Search for the cell housing the specified text and yield its [X, Y] center coordinate. 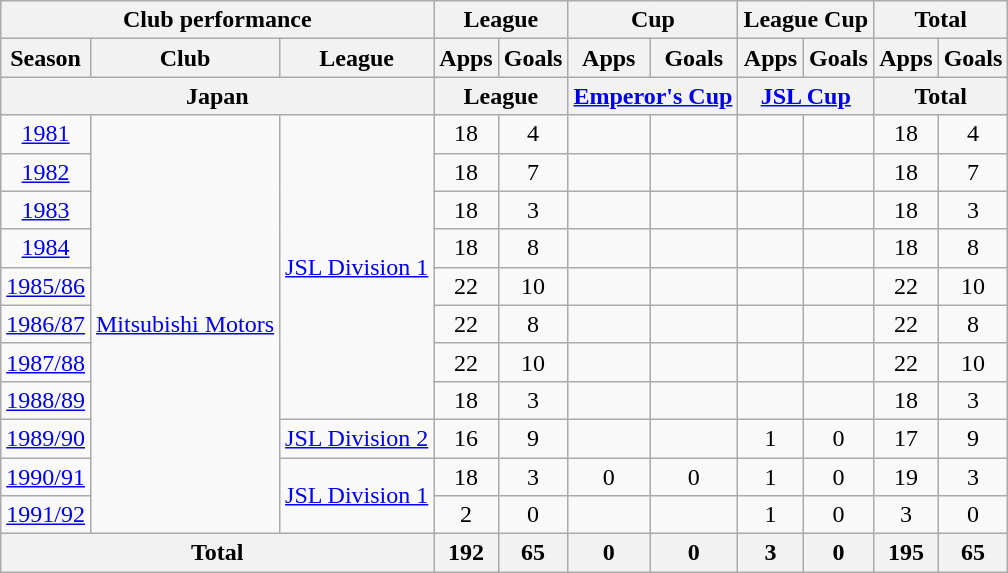
1989/90 [46, 438]
1981 [46, 134]
Japan [218, 96]
1986/87 [46, 324]
16 [466, 438]
Club performance [218, 20]
Cup [653, 20]
2 [466, 515]
League Cup [806, 20]
195 [906, 553]
1991/92 [46, 515]
JSL Division 2 [357, 438]
1987/88 [46, 362]
19 [906, 477]
192 [466, 553]
JSL Cup [806, 96]
1982 [46, 172]
17 [906, 438]
1985/86 [46, 286]
Emperor's Cup [653, 96]
1990/91 [46, 477]
Mitsubishi Motors [184, 324]
Club [184, 58]
1984 [46, 248]
1983 [46, 210]
1988/89 [46, 400]
Season [46, 58]
